Detect which cell encompasses the target text, then output its [x, y] center coordinate. 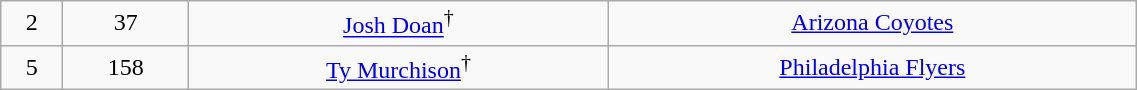
Philadelphia Flyers [872, 68]
2 [32, 24]
Arizona Coyotes [872, 24]
37 [126, 24]
Josh Doan† [398, 24]
Ty Murchison† [398, 68]
5 [32, 68]
158 [126, 68]
